Return (X, Y) of the center of cell containing provided text 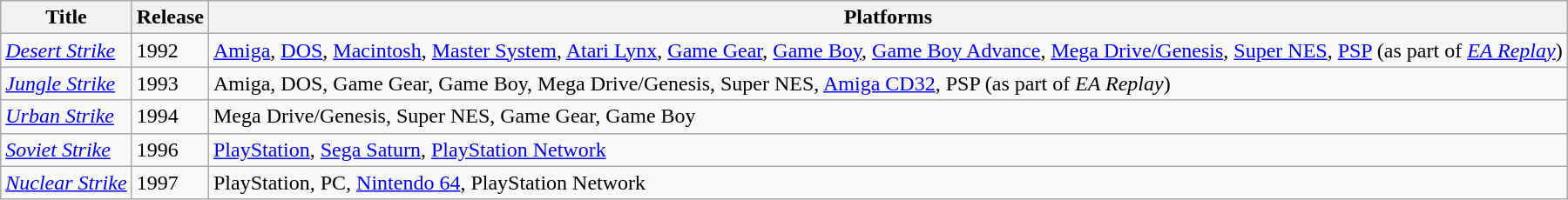
Mega Drive/Genesis, Super NES, Game Gear, Game Boy (888, 117)
Release (170, 17)
1992 (170, 50)
Title (66, 17)
1993 (170, 83)
Platforms (888, 17)
Urban Strike (66, 117)
1997 (170, 183)
Soviet Strike (66, 150)
PlayStation, PC, Nintendo 64, PlayStation Network (888, 183)
PlayStation, Sega Saturn, PlayStation Network (888, 150)
Desert Strike (66, 50)
1996 (170, 150)
Jungle Strike (66, 83)
1994 (170, 117)
Amiga, DOS, Macintosh, Master System, Atari Lynx, Game Gear, Game Boy, Game Boy Advance, Mega Drive/Genesis, Super NES, PSP (as part of EA Replay) (888, 50)
Nuclear Strike (66, 183)
Amiga, DOS, Game Gear, Game Boy, Mega Drive/Genesis, Super NES, Amiga CD32, PSP (as part of EA Replay) (888, 83)
